Output the [x, y] coordinate of the center of the cell containing the given text.  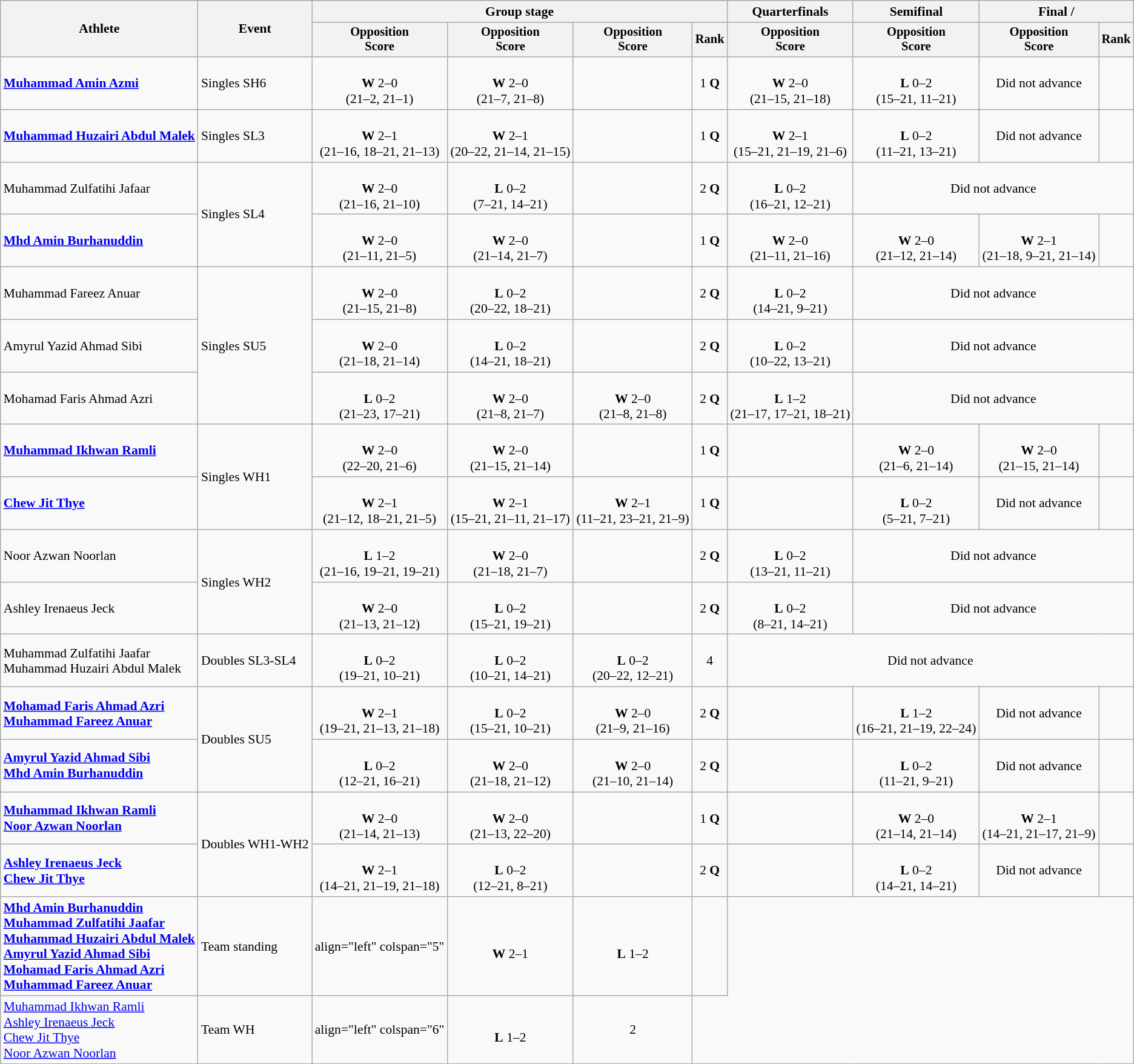
align="left" colspan="5" [380, 946]
Doubles WH1-WH2 [255, 845]
L 0–2(11–21, 13–21) [916, 136]
W 2–1 (14–21, 21–19, 21–18) [380, 871]
L 0–2(15–21, 11–21) [916, 84]
L 0–2 (12–21, 16–21) [380, 766]
Ashley Irenaeus Jeck [99, 608]
W 2–0(21–7, 21–8) [510, 84]
L 0–2 (21–23, 17–21) [380, 399]
L 0–2 (14–21, 18–21) [510, 347]
W 2–0 (22–20, 21–6) [380, 451]
W 2–0(21–2, 21–1) [380, 84]
W 2–1 (19–21, 21–13, 21–18) [380, 714]
L 0–2 (14–21, 9–21) [790, 293]
W 2–0 (21–13, 21–12) [380, 608]
W 2–0 (21–11, 21–5) [380, 241]
Muhammad Ikhwan RamliNoor Azwan Noorlan [99, 818]
W 2–0 (21–8, 21–8) [632, 399]
L 0–2 (10–22, 13–21) [790, 347]
W 2–1(20–22, 21–14, 21–15) [510, 136]
Doubles SU5 [255, 739]
Noor Azwan Noorlan [99, 556]
W 2–0 (21–15, 21–8) [380, 293]
L 0–2 (20–22, 18–21) [510, 293]
Athlete [99, 29]
L 0–2 (8–21, 14–21) [790, 608]
Singles WH1 [255, 477]
W 2–0 (21–14, 21–7) [510, 241]
Quarterfinals [790, 12]
L 1–2 (21–17, 17–21, 18–21) [790, 399]
Team standing [255, 946]
L 0–2 (14–21, 14–21) [916, 871]
W 2–1 (11–21, 23–21, 21–9) [632, 503]
W 2–0(21–15, 21–18) [790, 84]
W 2–0 (21–14, 21–13) [380, 818]
L 0–2 (11–21, 9–21) [916, 766]
W 2–1 (15–21, 21–19, 21–6) [790, 136]
Mhd Amin Burhanuddin [99, 241]
L 0–2 (19–21, 10–21) [380, 660]
W 2–0 (21–18, 21–14) [380, 347]
Group stage [520, 12]
W 2–1 (21–12, 18–21, 21–5) [380, 503]
Muhammad Ikhwan RamliAshley Irenaeus JeckChew Jit ThyeNoor Azwan Noorlan [99, 1030]
W 2–0(21–16, 21–10) [380, 189]
Mohamad Faris Ahmad Azri [99, 399]
Mhd Amin BurhanuddinMuhammad Zulfatihi JaafarMuhammad Huzairi Abdul MalekAmyrul Yazid Ahmad SibiMohamad Faris Ahmad AzriMuhammad Fareez Anuar [99, 946]
Singles SL4 [255, 214]
Muhammad Ikhwan Ramli [99, 451]
L 1–2 (21–16, 19–21, 19–21) [380, 556]
L 0–2 (10–21, 14–21) [510, 660]
W 2–0 (21–11, 21–16) [790, 241]
W 2–1 [510, 946]
W 2–1 (14–21, 21–17, 21–9) [1038, 818]
W 2–1(21–18, 9–21, 21–14) [1038, 241]
L 1–2 (16–21, 21–19, 22–24) [916, 714]
Singles SH6 [255, 84]
Semifinal [916, 12]
W 2–0 (21–18, 21–12) [510, 766]
Muhammad Fareez Anuar [99, 293]
W 2–0 (21–13, 22–20) [510, 818]
L 0–2 (20–22, 12–21) [632, 660]
4 [710, 660]
W 2–0 (21–6, 21–14) [916, 451]
Muhammad Amin Azmi [99, 84]
W 2–0 (21–14, 21–14) [916, 818]
Amyrul Yazid Ahmad Sibi [99, 347]
W 2–1 (15–21, 21–11, 21–17) [510, 503]
L 0–2(7–21, 14–21) [510, 189]
Singles SU5 [255, 346]
L 0–2 (13–21, 11–21) [790, 556]
Muhammad Zulfatihi Jafaar [99, 189]
2 [632, 1030]
L 0–2 (15–21, 10–21) [510, 714]
W 2–0 (21–18, 21–7) [510, 556]
Doubles SL3-SL4 [255, 660]
Amyrul Yazid Ahmad SibiMhd Amin Burhanuddin [99, 766]
Muhammad Zulfatihi JaafarMuhammad Huzairi Abdul Malek [99, 660]
W 2–0 (21–10, 21–14) [632, 766]
W 2–0 (21–8, 21–7) [510, 399]
align="left" colspan="6" [380, 1030]
Final / [1056, 12]
L 0–2 (12–21, 8–21) [510, 871]
Ashley Irenaeus JeckChew Jit Thye [99, 871]
L 0–2 (5–21, 7–21) [916, 503]
W 2–0(21–12, 21–14) [916, 241]
Singles WH2 [255, 582]
Event [255, 29]
Muhammad Huzairi Abdul Malek [99, 136]
Chew Jit Thye [99, 503]
Mohamad Faris Ahmad AzriMuhammad Fareez Anuar [99, 714]
W 2–0 (21–9, 21–16) [632, 714]
L 0–2(16–21, 12–21) [790, 189]
Singles SL3 [255, 136]
Team WH [255, 1030]
W 2–1(21–16, 18–21, 21–13) [380, 136]
L 0–2 (15–21, 19–21) [510, 608]
